Scan for the cell matching the given text and deliver its (X, Y) coordinate at center. 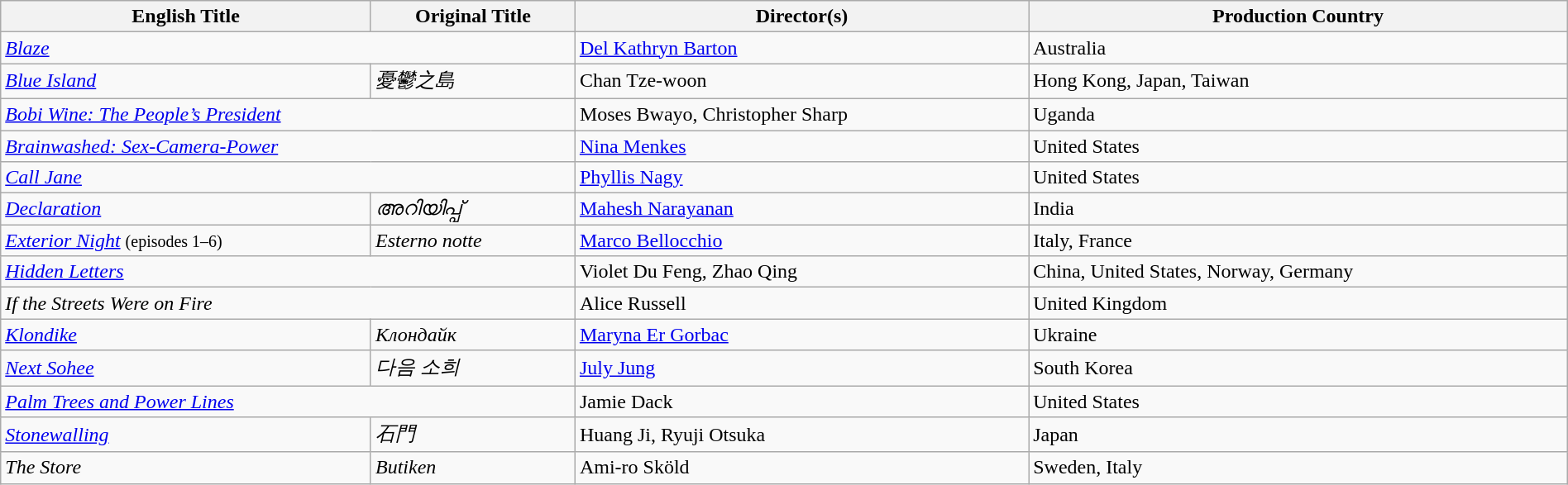
Butiken (473, 468)
Maryna Er Gorbac (801, 335)
Klondike (186, 335)
Esterno notte (473, 240)
Blue Island (186, 81)
石門 (473, 435)
Production Country (1298, 17)
Sweden, Italy (1298, 468)
English Title (186, 17)
Next Sohee (186, 369)
Declaration (186, 209)
Chan Tze-woon (801, 81)
Original Title (473, 17)
Japan (1298, 435)
Director(s) (801, 17)
Call Jane (288, 178)
The Store (186, 468)
China, United States, Norway, Germany (1298, 272)
If the Streets Were on Fire (288, 303)
다음 소희 (473, 369)
Ukraine (1298, 335)
അറിയിപ്പ് (473, 209)
South Korea (1298, 369)
Hidden Letters (288, 272)
Huang Ji, Ryuji Otsuka (801, 435)
Exterior Night (episodes 1–6) (186, 240)
Moses Bwayo, Christopher Sharp (801, 114)
Palm Trees and Power Lines (288, 401)
Uganda (1298, 114)
Bobi Wine: The People’s President (288, 114)
United Kingdom (1298, 303)
憂鬱之島 (473, 81)
Alice Russell (801, 303)
Jamie Dack (801, 401)
Stonewalling (186, 435)
Ami-ro Sköld (801, 468)
Phyllis Nagy (801, 178)
Violet Du Feng, Zhao Qing (801, 272)
July Jung (801, 369)
Mahesh Narayanan (801, 209)
Клондайк (473, 335)
Marco Bellocchio (801, 240)
Nina Menkes (801, 146)
India (1298, 209)
Australia (1298, 48)
Italy, France (1298, 240)
Hong Kong, Japan, Taiwan (1298, 81)
Del Kathryn Barton (801, 48)
Brainwashed: Sex-Camera-Power (288, 146)
Blaze (288, 48)
